Scan for the cell matching the given text and deliver its (x, y) coordinate at center. 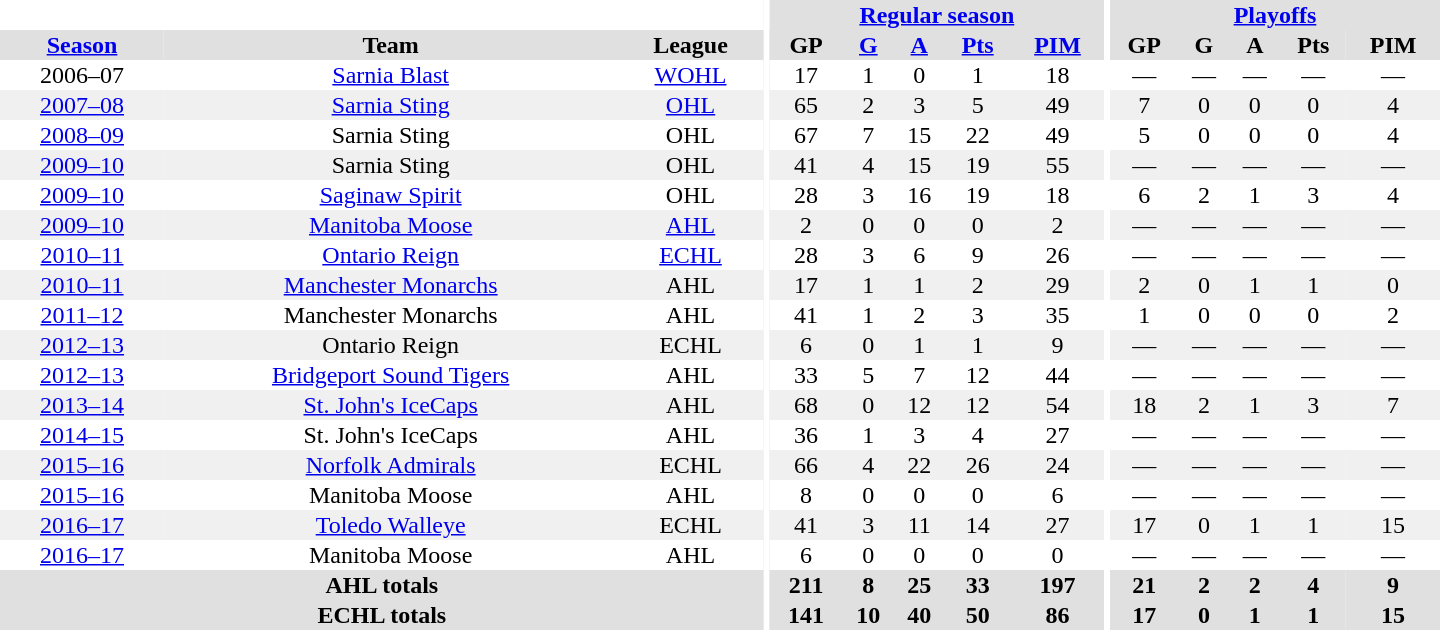
24 (1058, 465)
40 (920, 615)
2006–07 (82, 75)
66 (806, 465)
68 (806, 405)
Bridgeport Sound Tigers (390, 375)
211 (806, 585)
Saginaw Spirit (390, 195)
2008–09 (82, 135)
11 (920, 525)
AHL totals (382, 585)
44 (1058, 375)
25 (920, 585)
35 (1058, 315)
Team (390, 45)
55 (1058, 165)
21 (1144, 585)
50 (978, 615)
Norfolk Admirals (390, 465)
197 (1058, 585)
65 (806, 105)
ECHL totals (382, 615)
86 (1058, 615)
54 (1058, 405)
141 (806, 615)
14 (978, 525)
Season (82, 45)
League (690, 45)
WOHL (690, 75)
29 (1058, 285)
10 (868, 615)
Regular season (936, 15)
2011–12 (82, 315)
2013–14 (82, 405)
2007–08 (82, 105)
36 (806, 435)
2014–15 (82, 435)
Toledo Walleye (390, 525)
Playoffs (1275, 15)
67 (806, 135)
16 (920, 195)
Sarnia Blast (390, 75)
